Return the [X, Y] coordinate for the center point of the cell that contains the specified text.  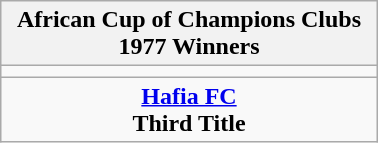
African Cup of Champions Clubs1977 Winners [189, 34]
Hafia FCThird Title [189, 110]
